Output the [x, y] coordinate of the center of the cell containing the given text.  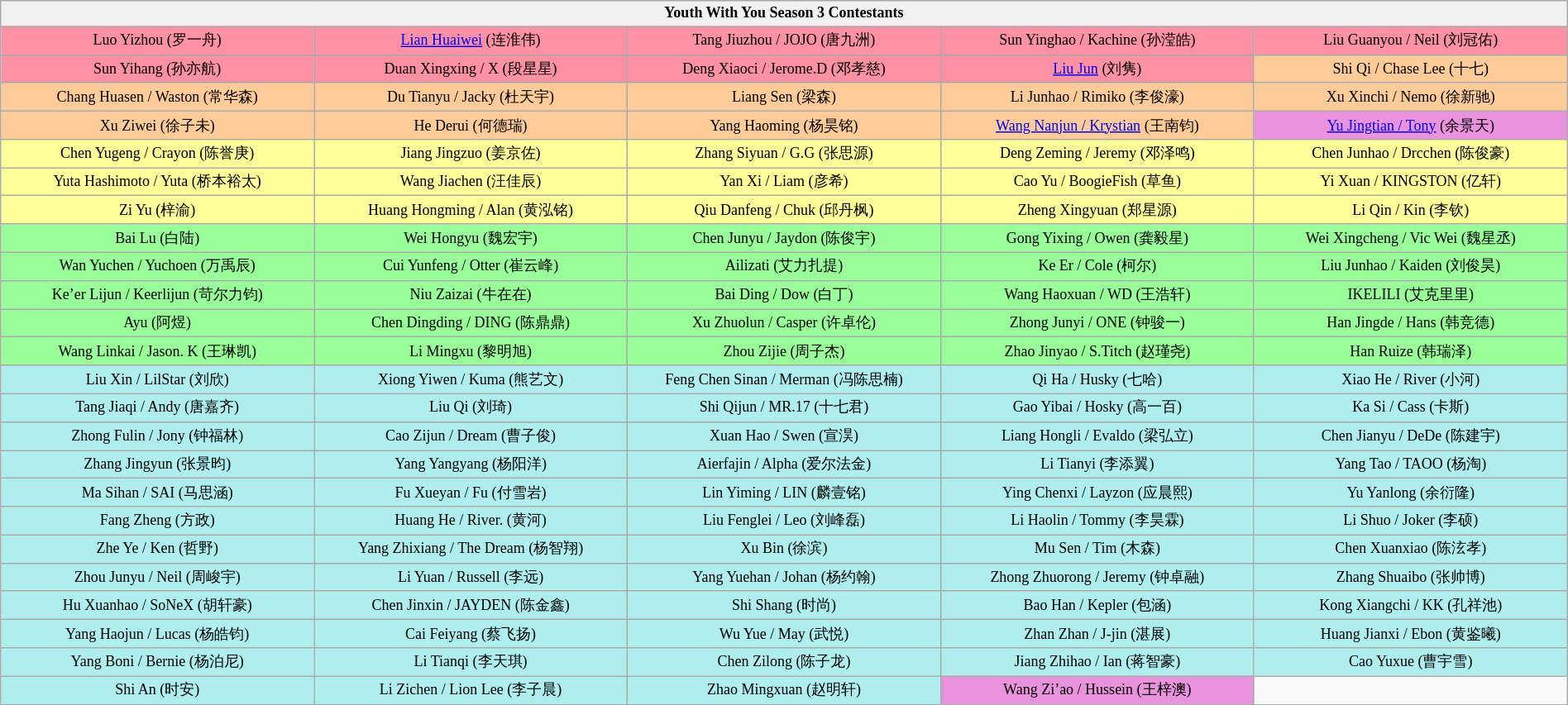
Shi Qi / Chase Lee (十七) [1411, 69]
Lian Huaiwei (连淮伟) [471, 40]
Yu Jingtian / Tony (余景天) [1411, 125]
Wang Zi’ao / Hussein (王梓澳) [1097, 690]
Yang Tao / TAOO (杨淘) [1411, 464]
Yang Yuehan / Johan (杨约翰) [784, 577]
Kong Xiangchi / KK (孔祥池) [1411, 605]
Chen Dingding / DING (陈鼎鼎) [471, 323]
Zhang Siyuan / G.G (张思源) [784, 154]
Hu Xuanhao / SoNeX (胡轩豪) [157, 605]
Chen Zilong (陈子龙) [784, 662]
Qiu Danfeng / Chuk (邱丹枫) [784, 210]
Shi An (时安) [157, 690]
Deng Xiaoci / Jerome.D (邓孝慈) [784, 69]
Xu Xinchi / Nemo (徐新驰) [1411, 97]
Cai Feiyang (蔡飞扬) [471, 634]
Cao Zijun / Dream (曹子俊) [471, 436]
Li Zichen / Lion Lee (李子晨) [471, 690]
Fu Xueyan / Fu (付雪岩) [471, 493]
Cao Yu / BoogieFish (草鱼) [1097, 182]
Yang Boni / Bernie (杨泊尼) [157, 662]
Shi Qijun / MR.17 (十七君) [784, 407]
Yu Yanlong (余衍隆) [1411, 493]
Zhan Zhan / J-jin (湛展) [1097, 634]
Yang Haoming (杨昊铭) [784, 125]
Li Tianqi (李天琪) [471, 662]
Ke Er / Cole (柯尔) [1097, 266]
Liang Sen (梁森) [784, 97]
Zhong Junyi / ONE (钟骏一) [1097, 323]
Deng Zeming / Jeremy (邓泽鸣) [1097, 154]
Bao Han / Kepler (包涵) [1097, 605]
Ke’er Lijun / Keerlijun (苛尔力钧) [157, 294]
Cao Yuxue (曹宇雪) [1411, 662]
Han Jingde / Hans (韩竞德) [1411, 323]
Ka Si / Cass (卡斯) [1411, 407]
Chen Jianyu / DeDe (陈建宇) [1411, 436]
Liu Qi (刘琦) [471, 407]
Bai Ding / Dow (白丁) [784, 294]
Yang Zhixiang / The Dream (杨智翔) [471, 549]
Yi Xuan / KINGSTON (亿轩) [1411, 182]
Tang Jiaqi / Andy (唐嘉齐) [157, 407]
Feng Chen Sinan / Merman (冯陈思楠) [784, 379]
Shi Shang (时尚) [784, 605]
Zhong Fulin / Jony (钟福林) [157, 436]
Ying Chenxi / Layzon (应晨熙) [1097, 493]
Wu Yue / May (武悦) [784, 634]
Liu Fenglei / Leo (刘峰磊) [784, 521]
Zi Yu (梓渝) [157, 210]
Wang Nanjun / Krystian (王南钧) [1097, 125]
Liu Jun (刘隽) [1097, 69]
Li Mingxu (黎明旭) [471, 351]
Ayu (阿煜) [157, 323]
Wang Linkai / Jason. K (王琳凯) [157, 351]
Zhe Ye / Ken (哲野) [157, 549]
Fang Zheng (方政) [157, 521]
Chen Jinxin / JAYDEN (陈金鑫) [471, 605]
Xuan Hao / Swen (宣淏) [784, 436]
Wang Jiachen (汪佳辰) [471, 182]
Li Junhao / Rimiko (李俊濠) [1097, 97]
Li Yuan / Russell (李远) [471, 577]
Liu Junhao / Kaiden (刘俊昊) [1411, 266]
Li Tianyi (李添翼) [1097, 464]
Li Haolin / Tommy (李昊霖) [1097, 521]
Sun Yinghao / Kachine (孙滢皓) [1097, 40]
Mu Sen / Tim (木森) [1097, 549]
Zheng Xingyuan (郑星源) [1097, 210]
Chen Xuanxiao (陈泫孝) [1411, 549]
Wei Hongyu (魏宏宇) [471, 238]
Youth With You Season 3 Contestants [784, 13]
Zhong Zhuorong / Jeremy (钟卓融) [1097, 577]
Jiang Zhihao / Ian (蒋智豪) [1097, 662]
Zhang Jingyun (张景昀) [157, 464]
Aierfajin / Alpha (爱尔法金) [784, 464]
Chen Junyu / Jaydon (陈俊宇) [784, 238]
Liu Guanyou / Neil (刘冠佑) [1411, 40]
Xiong Yiwen / Kuma (熊艺文) [471, 379]
Xu Ziwei (徐子未) [157, 125]
Yuta Hashimoto / Yuta (桥本裕太) [157, 182]
Bai Lu (白陆) [157, 238]
Gao Yibai / Hosky (高一百) [1097, 407]
Li Qin / Kin (李钦) [1411, 210]
Gong Yixing / Owen (龚毅星) [1097, 238]
Liang Hongli / Evaldo (梁弘立) [1097, 436]
Ailizati (艾力扎提) [784, 266]
Du Tianyu / Jacky (杜天宇) [471, 97]
Zhao Jinyao / S.Titch (赵瑾尧) [1097, 351]
Huang He / River. (黄河) [471, 521]
Zhou Zijie (周子杰) [784, 351]
Wei Xingcheng / Vic Wei (魏星丞) [1411, 238]
Huang Jianxi / Ebon (黄鉴曦) [1411, 634]
Wan Yuchen / Yuchoen (万禹辰) [157, 266]
Ma Sihan / SAI (马思涵) [157, 493]
Xu Bin (徐滨) [784, 549]
Yang Yangyang (杨阳洋) [471, 464]
Cui Yunfeng / Otter (崔云峰) [471, 266]
He Derui (何德瑞) [471, 125]
IKELILI (艾克里里) [1411, 294]
Liu Xin / LilStar (刘欣) [157, 379]
Jiang Jingzuo (姜京佐) [471, 154]
Li Shuo / Joker (李硕) [1411, 521]
Qi Ha / Husky (七哈) [1097, 379]
Yang Haojun / Lucas (杨皓钧) [157, 634]
Xiao He / River (小河) [1411, 379]
Huang Hongming / Alan (黄泓铭) [471, 210]
Zhang Shuaibo (张帅博) [1411, 577]
Sun Yihang (孙亦航) [157, 69]
Chang Huasen / Waston (常华森) [157, 97]
Lin Yiming / LIN (麟壹铭) [784, 493]
Chen Yugeng / Crayon (陈誉庚) [157, 154]
Wang Haoxuan / WD (王浩轩) [1097, 294]
Chen Junhao / Drcchen (陈俊豪) [1411, 154]
Han Ruize (韩瑞泽) [1411, 351]
Tang Jiuzhou / JOJO (唐九洲) [784, 40]
Zhao Mingxuan (赵明轩) [784, 690]
Luo Yizhou (罗一舟) [157, 40]
Niu Zaizai (牛在在) [471, 294]
Duan Xingxing / X (段星星) [471, 69]
Yan Xi / Liam (彦希) [784, 182]
Xu Zhuolun / Casper (许卓伦) [784, 323]
Zhou Junyu / Neil (周峻宇) [157, 577]
